Search for the cell housing the specified text and yield its (X, Y) center coordinate. 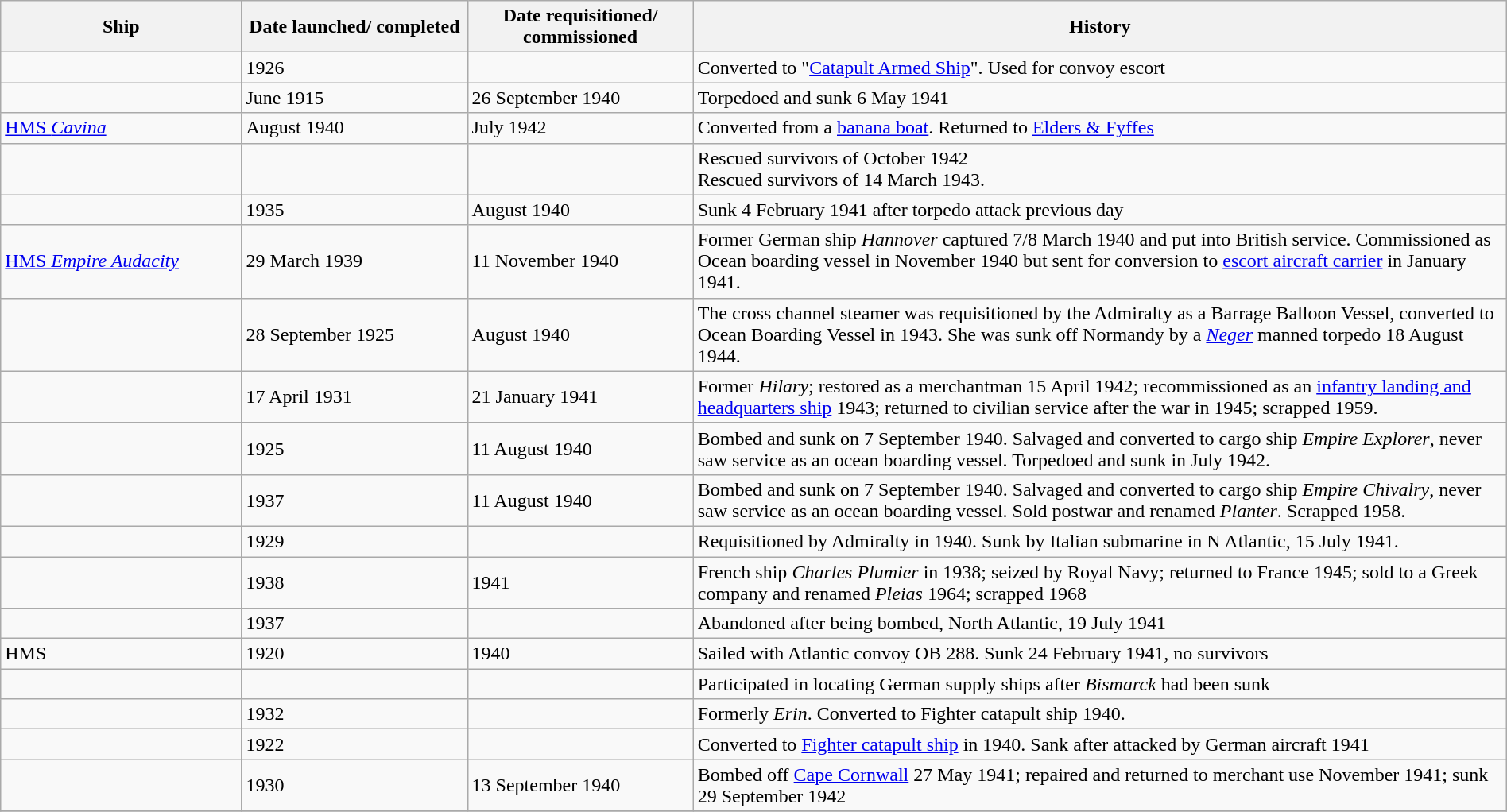
Participated in locating German supply ships after Bismarck had been sunk (1100, 684)
1935 (354, 210)
Sailed with Atlantic convoy OB 288. Sunk 24 February 1941, no survivors (1100, 654)
1938 (354, 582)
26 September 1940 (580, 98)
June 1915 (354, 98)
Date launched/ completed (354, 27)
17 April 1931 (354, 397)
11 November 1940 (580, 261)
1925 (354, 448)
HMS Cavina (121, 128)
28 September 1925 (354, 334)
Converted to "Catapult Armed Ship". Used for convoy escort (1100, 68)
History (1100, 27)
1941 (580, 582)
1932 (354, 714)
1920 (354, 654)
French ship Charles Plumier in 1938; seized by Royal Navy; returned to France 1945; sold to a Greek company and renamed Pleias 1964; scrapped 1968 (1100, 582)
1940 (580, 654)
Converted from a banana boat. Returned to Elders & Fyffes (1100, 128)
Ship (121, 27)
13 September 1940 (580, 785)
1922 (354, 744)
Rescued survivors of October 1942Rescued survivors of 14 March 1943. (1100, 168)
July 1942 (580, 128)
Date requisitioned/ commissioned (580, 27)
HMS (121, 654)
Sunk 4 February 1941 after torpedo attack previous day (1100, 210)
Abandoned after being bombed, North Atlantic, 19 July 1941 (1100, 624)
Requisitioned by Admiralty in 1940. Sunk by Italian submarine in N Atlantic, 15 July 1941. (1100, 541)
29 March 1939 (354, 261)
Converted to Fighter catapult ship in 1940. Sank after attacked by German aircraft 1941 (1100, 744)
HMS Empire Audacity (121, 261)
1930 (354, 785)
Torpedoed and sunk 6 May 1941 (1100, 98)
1929 (354, 541)
1926 (354, 68)
Bombed off Cape Cornwall 27 May 1941; repaired and returned to merchant use November 1941; sunk 29 September 1942 (1100, 785)
Formerly Erin. Converted to Fighter catapult ship 1940. (1100, 714)
21 January 1941 (580, 397)
